For the text-containing cell, return its midpoint in (x, y) coordinate format. 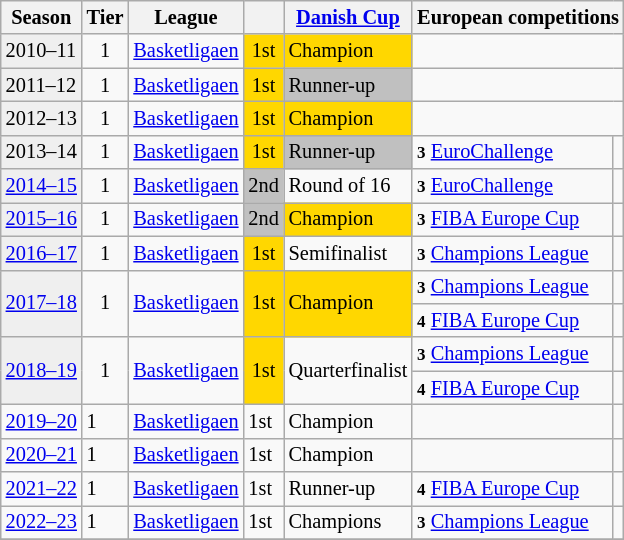
2020–21 (42, 455)
Quarterfinalist (348, 370)
2015–16 (42, 219)
Tier (106, 17)
3 FIBA Europe Cup (512, 219)
Semifinalist (348, 253)
2013–14 (42, 152)
2019–20 (42, 421)
2010–11 (42, 51)
League (186, 17)
2021–22 (42, 489)
Round of 16 (348, 186)
2018–19 (42, 370)
2014–15 (42, 186)
2022–23 (42, 522)
Champions (348, 522)
2017–18 (42, 304)
2012–13 (42, 118)
Season (42, 17)
2011–12 (42, 85)
2016–17 (42, 253)
European competitions (518, 17)
Danish Cup (348, 17)
